Scan for the cell matching the given text and deliver its [x, y] coordinate at center. 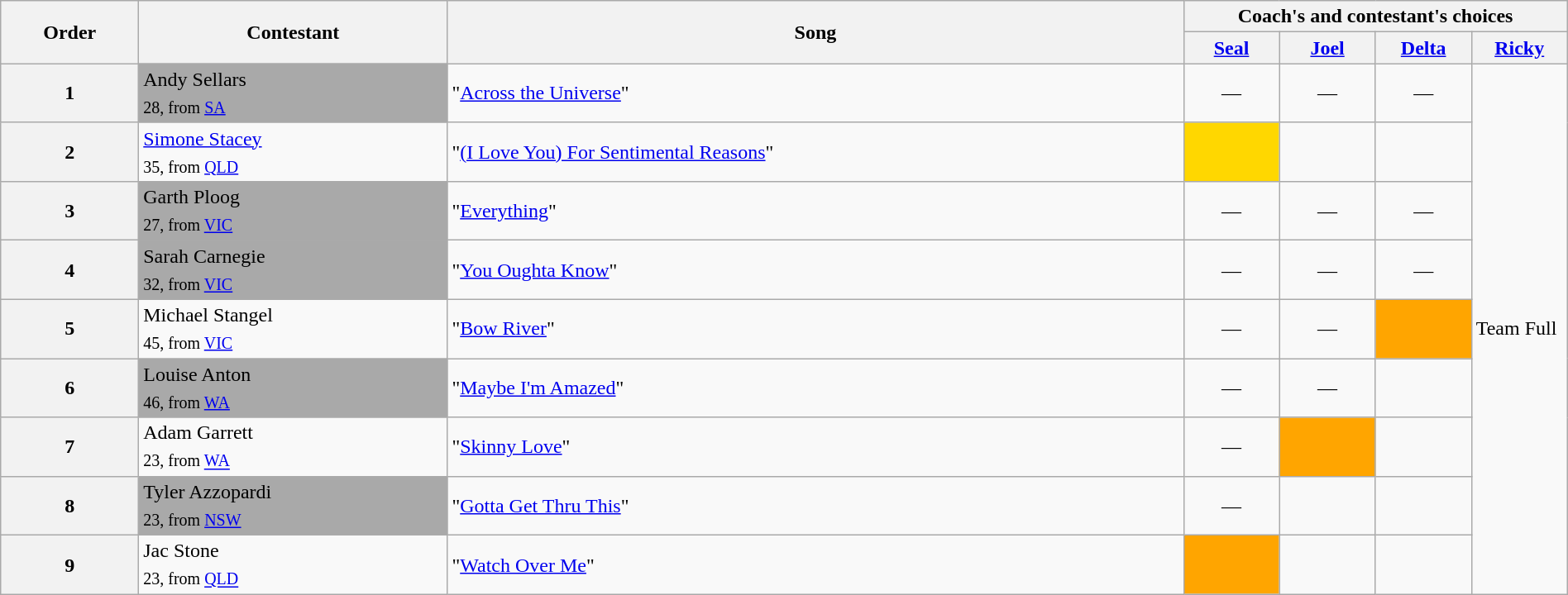
"Watch Over Me" [815, 565]
Seal [1231, 48]
Contestant [293, 32]
Joel [1327, 48]
Song [815, 32]
4 [69, 269]
"Skinny Love" [815, 446]
Adam Garrett23, from WA [293, 446]
Team Full [1519, 329]
"Gotta Get Thru This" [815, 506]
8 [69, 506]
Delta [1423, 48]
2 [69, 152]
"(I Love You) For Sentimental Reasons" [815, 152]
"Bow River" [815, 329]
Order [69, 32]
Garth Ploog27, from VIC [293, 212]
Sarah Carnegie32, from VIC [293, 269]
"Everything" [815, 212]
Jac Stone23, from QLD [293, 565]
3 [69, 212]
"Maybe I'm Amazed" [815, 388]
Coach's and contestant's choices [1375, 17]
7 [69, 446]
Michael Stangel45, from VIC [293, 329]
9 [69, 565]
"Across the Universe" [815, 93]
6 [69, 388]
Ricky [1519, 48]
Louise Anton46, from WA [293, 388]
Tyler Azzopardi23, from NSW [293, 506]
Simone Stacey35, from QLD [293, 152]
5 [69, 329]
Andy Sellars28, from SA [293, 93]
"You Oughta Know" [815, 269]
1 [69, 93]
